For the text-containing cell, return its midpoint in (x, y) coordinate format. 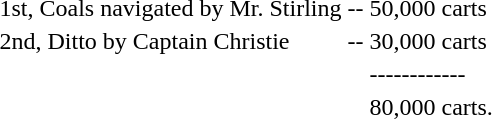
-- (356, 41)
